Capture the cell that displays the provided text and extract its [X, Y] central coordinate. 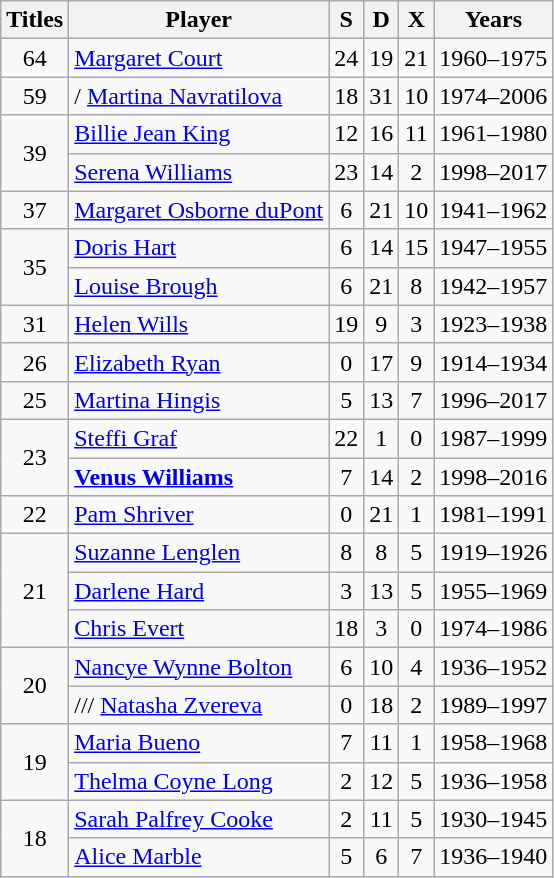
1936–1940 [494, 857]
1919–1926 [494, 553]
Louise Brough [199, 286]
Years [494, 20]
16 [382, 134]
Alice Marble [199, 857]
Nancye Wynne Bolton [199, 667]
Thelma Coyne Long [199, 781]
1989–1997 [494, 705]
1974–2006 [494, 96]
Margaret Court [199, 58]
/// Natasha Zvereva [199, 705]
20 [35, 686]
1958–1968 [494, 743]
1947–1955 [494, 248]
Steffi Graf [199, 438]
26 [35, 362]
Martina Hingis [199, 400]
1998–2017 [494, 172]
25 [35, 400]
1941–1962 [494, 210]
64 [35, 58]
Sarah Palfrey Cooke [199, 819]
39 [35, 153]
Serena Williams [199, 172]
1996–2017 [494, 400]
Helen Wills [199, 324]
Elizabeth Ryan [199, 362]
1942–1957 [494, 286]
Doris Hart [199, 248]
D [382, 20]
1987–1999 [494, 438]
Billie Jean King [199, 134]
1936–1958 [494, 781]
1923–1938 [494, 324]
X [416, 20]
Player [199, 20]
1960–1975 [494, 58]
1961–1980 [494, 134]
37 [35, 210]
15 [416, 248]
17 [382, 362]
S [346, 20]
Margaret Osborne duPont [199, 210]
1974–1986 [494, 629]
1930–1945 [494, 819]
Maria Bueno [199, 743]
/ Martina Navratilova [199, 96]
Darlene Hard [199, 591]
35 [35, 267]
59 [35, 96]
1936–1952 [494, 667]
24 [346, 58]
1981–1991 [494, 515]
4 [416, 667]
Suzanne Lenglen [199, 553]
1998–2016 [494, 477]
Chris Evert [199, 629]
1955–1969 [494, 591]
Titles [35, 20]
Venus Williams [199, 477]
Pam Shriver [199, 515]
1914–1934 [494, 362]
